Locate the cell with the specified text and output its [x, y] center coordinate. 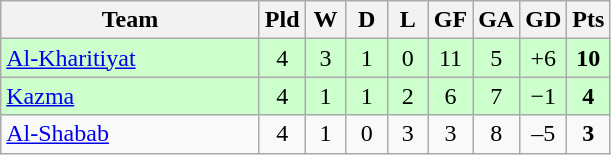
7 [496, 96]
Pld [282, 20]
−1 [544, 96]
8 [496, 134]
GF [450, 20]
W [326, 20]
GA [496, 20]
L [408, 20]
Team [130, 20]
Al-Shabab [130, 134]
GD [544, 20]
10 [588, 58]
–5 [544, 134]
11 [450, 58]
Pts [588, 20]
Al-Kharitiyat [130, 58]
2 [408, 96]
5 [496, 58]
Kazma [130, 96]
D [366, 20]
+6 [544, 58]
6 [450, 96]
